Capture the cell that displays the provided text and extract its (X, Y) central coordinate. 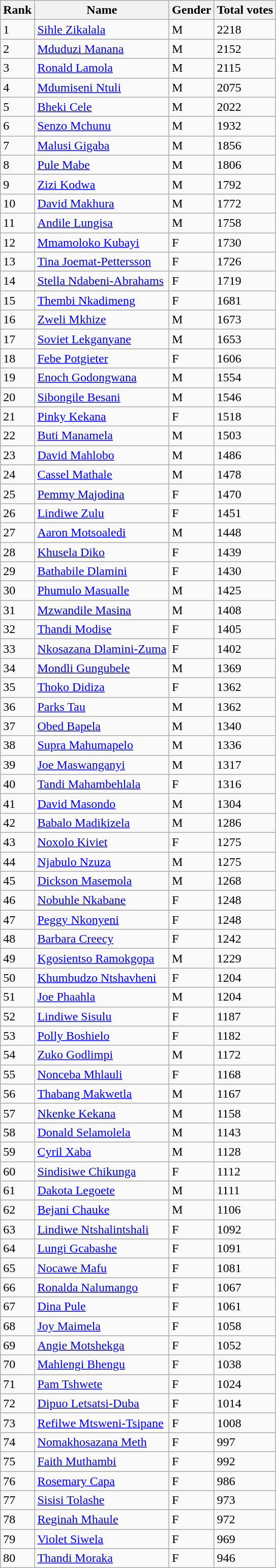
Mdumiseni Ntuli (102, 87)
1014 (245, 1403)
Parks Tau (102, 707)
1806 (245, 165)
17 (17, 339)
Senzo Mchunu (102, 126)
60 (17, 1171)
1106 (245, 1210)
Zizi Kodwa (102, 184)
27 (17, 532)
79 (17, 1539)
1091 (245, 1249)
1606 (245, 358)
Andile Lungisa (102, 223)
11 (17, 223)
Sisisi Tolashe (102, 1500)
2115 (245, 68)
48 (17, 939)
Lungi Gcabashe (102, 1249)
Thandi Moraka (102, 1558)
Cyril Xaba (102, 1152)
Violet Siwela (102, 1539)
78 (17, 1520)
David Makhura (102, 203)
Dickson Masemola (102, 881)
64 (17, 1249)
1167 (245, 1094)
30 (17, 591)
1336 (245, 745)
7 (17, 145)
Zuko Godlimpi (102, 1055)
Khusela Diko (102, 552)
992 (245, 1461)
Nomakhosazana Meth (102, 1442)
1340 (245, 726)
1143 (245, 1132)
Nkosazana Dlamini-Zuma (102, 649)
10 (17, 203)
1653 (245, 339)
Rosemary Capa (102, 1481)
Nonceba Mhlauli (102, 1074)
1439 (245, 552)
6 (17, 126)
Aaron Motsoaledi (102, 532)
25 (17, 494)
1111 (245, 1191)
56 (17, 1094)
Joy Maimela (102, 1326)
75 (17, 1461)
Name (102, 10)
5 (17, 107)
51 (17, 997)
Mahlengi Bhengu (102, 1365)
24 (17, 474)
1316 (245, 784)
Joe Maswanganyi (102, 765)
73 (17, 1423)
David Masondo (102, 803)
Lindiwe Zulu (102, 513)
54 (17, 1055)
Phumulo Masualle (102, 591)
1448 (245, 532)
55 (17, 1074)
1681 (245, 300)
Pam Tshwete (102, 1384)
Mondli Gungubele (102, 668)
Sibongile Besani (102, 397)
Thoko Didiza (102, 687)
71 (17, 1384)
9 (17, 184)
Rank (17, 10)
67 (17, 1307)
Pinky Kekana (102, 416)
1451 (245, 513)
973 (245, 1500)
76 (17, 1481)
46 (17, 900)
1024 (245, 1384)
32 (17, 629)
2 (17, 49)
1008 (245, 1423)
66 (17, 1287)
Noxolo Kiviet (102, 842)
44 (17, 862)
Donald Selamolela (102, 1132)
1470 (245, 494)
Nkenke Kekana (102, 1113)
969 (245, 1539)
1158 (245, 1113)
Lindiwe Sisulu (102, 1016)
Ronald Lamola (102, 68)
77 (17, 1500)
Enoch Godongwana (102, 378)
Pemmy Majodina (102, 494)
1081 (245, 1268)
23 (17, 455)
1673 (245, 320)
1546 (245, 397)
Khumbudzo Ntshavheni (102, 978)
1128 (245, 1152)
Febe Potgieter (102, 358)
1286 (245, 823)
14 (17, 281)
2022 (245, 107)
47 (17, 920)
38 (17, 745)
1052 (245, 1345)
1758 (245, 223)
8 (17, 165)
57 (17, 1113)
43 (17, 842)
1268 (245, 881)
1182 (245, 1036)
1726 (245, 262)
1856 (245, 145)
1242 (245, 939)
Thabang Makwetla (102, 1094)
1092 (245, 1229)
Mmamoloko Kubayi (102, 243)
16 (17, 320)
1408 (245, 610)
1038 (245, 1365)
Dina Pule (102, 1307)
1317 (245, 765)
34 (17, 668)
21 (17, 416)
1503 (245, 436)
Nobuhle Nkabane (102, 900)
1792 (245, 184)
Faith Muthambi (102, 1461)
1058 (245, 1326)
1719 (245, 281)
1168 (245, 1074)
19 (17, 378)
Thembi Nkadimeng (102, 300)
72 (17, 1403)
3 (17, 68)
62 (17, 1210)
69 (17, 1345)
Peggy Nkonyeni (102, 920)
Cassel Mathale (102, 474)
50 (17, 978)
45 (17, 881)
997 (245, 1442)
Angie Motshekga (102, 1345)
Stella Ndabeni-Abrahams (102, 281)
36 (17, 707)
13 (17, 262)
15 (17, 300)
Sihle Zikalala (102, 29)
1 (17, 29)
18 (17, 358)
Barbara Creecy (102, 939)
37 (17, 726)
986 (245, 1481)
1061 (245, 1307)
61 (17, 1191)
1425 (245, 591)
1112 (245, 1171)
Mduduzi Manana (102, 49)
49 (17, 958)
Buti Manamela (102, 436)
80 (17, 1558)
972 (245, 1520)
65 (17, 1268)
1402 (245, 649)
1405 (245, 629)
Zweli Mkhize (102, 320)
Dakota Legoete (102, 1191)
Bejani Chauke (102, 1210)
1369 (245, 668)
1730 (245, 243)
1478 (245, 474)
42 (17, 823)
Reginah Mhaule (102, 1520)
Supra Mahumapelo (102, 745)
Tandi Mahambehlala (102, 784)
31 (17, 610)
Thandi Modise (102, 629)
Mzwandile Masina (102, 610)
2218 (245, 29)
29 (17, 571)
52 (17, 1016)
Polly Boshielo (102, 1036)
1518 (245, 416)
20 (17, 397)
40 (17, 784)
74 (17, 1442)
68 (17, 1326)
Ronalda Nalumango (102, 1287)
Babalo Madikizela (102, 823)
Refilwe Mtsweni-Tsipane (102, 1423)
Bheki Cele (102, 107)
Sindisiwe Chikunga (102, 1171)
70 (17, 1365)
Njabulo Nzuza (102, 862)
Dipuo Letsatsi-Duba (102, 1403)
39 (17, 765)
22 (17, 436)
Malusi Gigaba (102, 145)
4 (17, 87)
1304 (245, 803)
58 (17, 1132)
1554 (245, 378)
1772 (245, 203)
946 (245, 1558)
Nocawe Mafu (102, 1268)
26 (17, 513)
33 (17, 649)
Pule Mabe (102, 165)
41 (17, 803)
1932 (245, 126)
Gender (192, 10)
Total votes (245, 10)
12 (17, 243)
Bathabile Dlamini (102, 571)
28 (17, 552)
1229 (245, 958)
63 (17, 1229)
1187 (245, 1016)
Tina Joemat-Pettersson (102, 262)
59 (17, 1152)
1172 (245, 1055)
2075 (245, 87)
Joe Phaahla (102, 997)
2152 (245, 49)
1486 (245, 455)
Soviet Lekganyane (102, 339)
Lindiwe Ntshalintshali (102, 1229)
Kgosientso Ramokgopa (102, 958)
1067 (245, 1287)
Obed Bapela (102, 726)
David Mahlobo (102, 455)
35 (17, 687)
1430 (245, 571)
53 (17, 1036)
